Return [X, Y] of the center of cell containing provided text 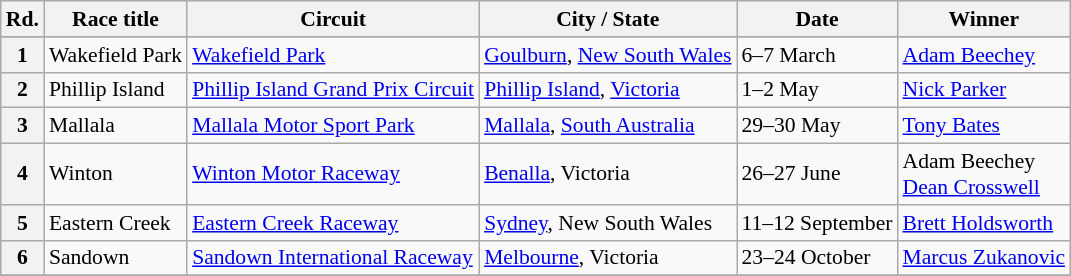
11–12 September [816, 223]
Marcus Zukanovic [984, 258]
Sandown International Raceway [333, 258]
6–7 March [816, 55]
City / State [608, 19]
Sydney, New South Wales [608, 223]
Benalla, Victoria [608, 174]
29–30 May [816, 126]
Rd. [22, 19]
Mallala [116, 126]
Race title [116, 19]
Eastern Creek [116, 223]
Brett Holdsworth [984, 223]
26–27 June [816, 174]
Sandown [116, 258]
Winner [984, 19]
Phillip Island Grand Prix Circuit [333, 90]
1 [22, 55]
Tony Bates [984, 126]
Eastern Creek Raceway [333, 223]
Phillip Island, Victoria [608, 90]
Goulburn, New South Wales [608, 55]
Phillip Island [116, 90]
Circuit [333, 19]
Mallala, South Australia [608, 126]
5 [22, 223]
3 [22, 126]
6 [22, 258]
Melbourne, Victoria [608, 258]
23–24 October [816, 258]
2 [22, 90]
1–2 May [816, 90]
Winton Motor Raceway [333, 174]
Mallala Motor Sport Park [333, 126]
Winton [116, 174]
Nick Parker [984, 90]
Adam Beechey [984, 55]
Adam BeecheyDean Crosswell [984, 174]
Date [816, 19]
4 [22, 174]
